Provide the [X, Y] coordinate of the cell's center where the given text is located.  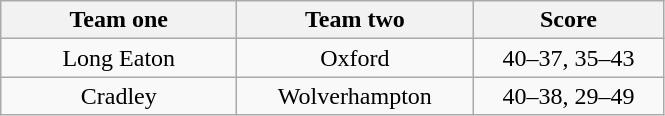
40–37, 35–43 [568, 58]
Oxford [355, 58]
Team two [355, 20]
Wolverhampton [355, 96]
40–38, 29–49 [568, 96]
Cradley [119, 96]
Team one [119, 20]
Long Eaton [119, 58]
Score [568, 20]
